Identify which cell holds the provided text, then report its [x, y] central coordinate. 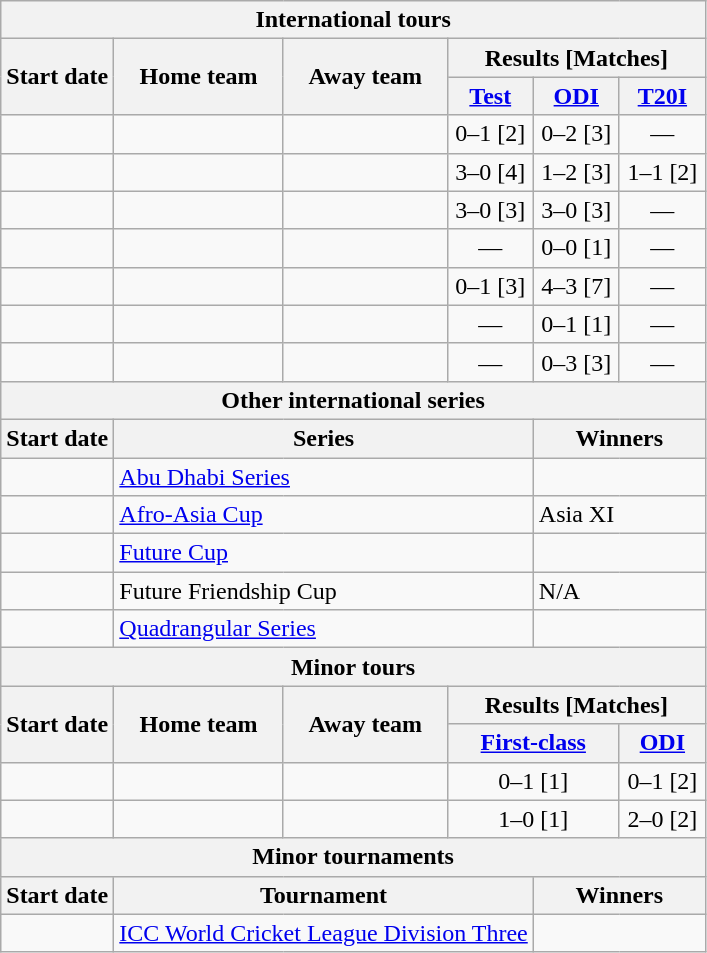
Afro-Asia Cup [324, 515]
0–1 [3] [490, 286]
Abu Dhabi Series [324, 477]
Minor tournaments [354, 857]
Other international series [354, 400]
International tours [354, 20]
4–3 [7] [576, 286]
1–0 [1] [533, 819]
0–2 [3] [576, 134]
N/A [619, 591]
T20I [662, 96]
First-class [533, 743]
Series [324, 438]
0–3 [3] [576, 362]
Future Cup [324, 553]
1–2 [3] [576, 172]
Asia XI [619, 515]
0–0 [1] [576, 248]
ICC World Cricket League Division Three [324, 933]
Future Friendship Cup [324, 591]
2–0 [2] [662, 819]
3–0 [4] [490, 172]
Quadrangular Series [324, 629]
Minor tours [354, 667]
1–1 [2] [662, 172]
Test [490, 96]
Tournament [324, 895]
